From the cell containing the given text, extract its center point as (x, y) coordinate. 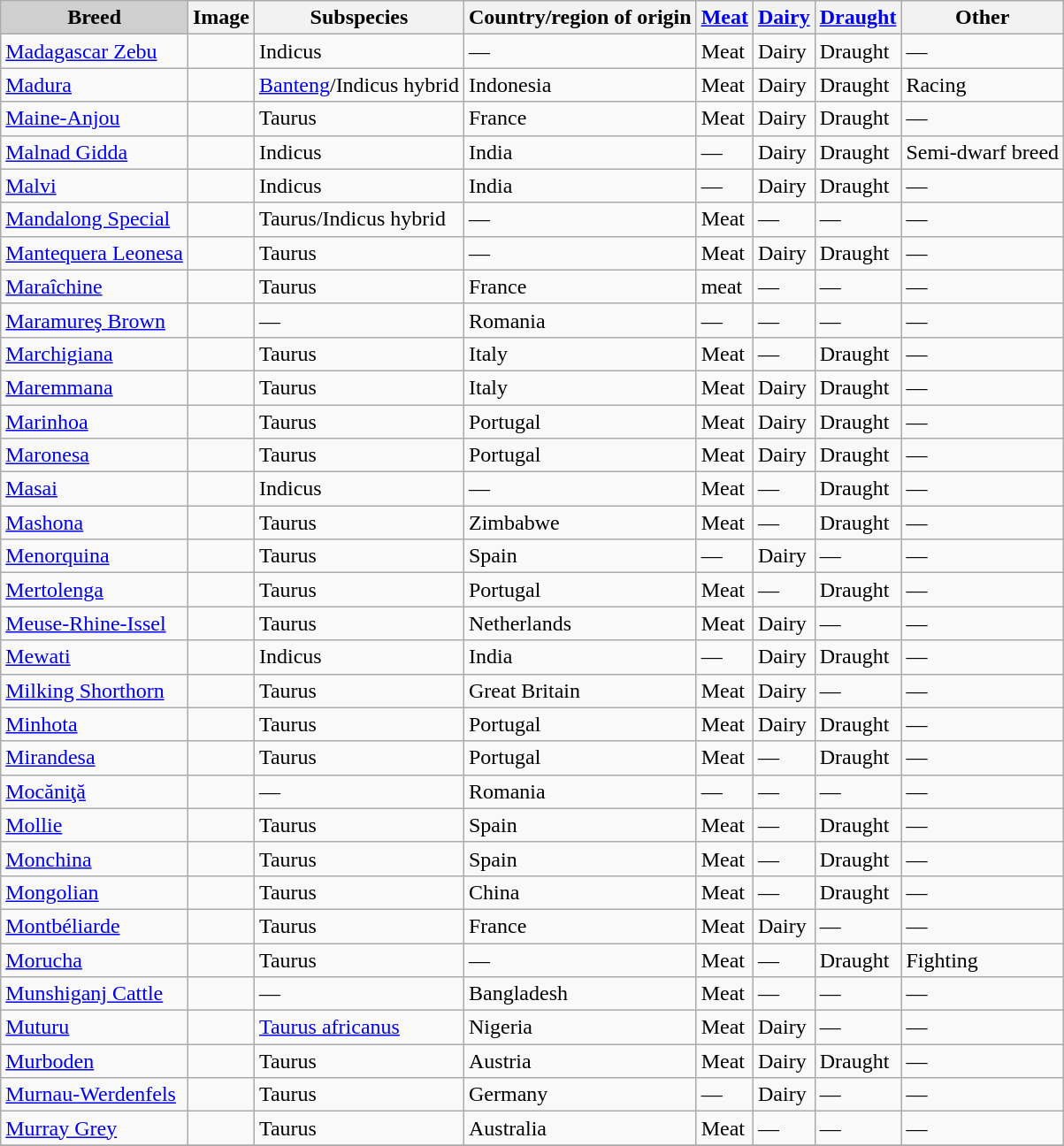
Maramureş Brown (95, 320)
Indonesia (580, 85)
Subspecies (359, 18)
Taurus/Indicus hybrid (359, 219)
Zimbabwe (580, 523)
Fighting (983, 959)
Banteng/Indicus hybrid (359, 85)
Mewati (95, 657)
Madura (95, 85)
Monchina (95, 859)
Maronesa (95, 455)
Other (983, 18)
Breed (95, 18)
Nigeria (580, 1028)
Germany (580, 1095)
Madagascar Zebu (95, 51)
Malnad Gidda (95, 152)
Malvi (95, 186)
Minhota (95, 724)
Morucha (95, 959)
Image (221, 18)
Maraîchine (95, 286)
meat (724, 286)
Maine-Anjou (95, 118)
Mertolenga (95, 590)
Mongolian (95, 892)
Bangladesh (580, 994)
Maremmana (95, 387)
Netherlands (580, 623)
Murnau-Werdenfels (95, 1095)
Milking Shorthorn (95, 691)
Mocăniţă (95, 791)
Menorquina (95, 556)
Mantequera Leonesa (95, 253)
Murray Grey (95, 1128)
Mandalong Special (95, 219)
Great Britain (580, 691)
Muturu (95, 1028)
Marchigiana (95, 354)
Meuse-Rhine-Issel (95, 623)
China (580, 892)
Austria (580, 1061)
Australia (580, 1128)
Masai (95, 489)
Mirandesa (95, 758)
Montbéliarde (95, 926)
Mashona (95, 523)
Country/region of origin (580, 18)
Taurus africanus (359, 1028)
Munshiganj Cattle (95, 994)
Semi-dwarf breed (983, 152)
Mollie (95, 825)
Murboden (95, 1061)
Racing (983, 85)
Marinhoa (95, 422)
